Pinpoint the cell where the given text exists, returning its (x, y) midpoint coordinate. 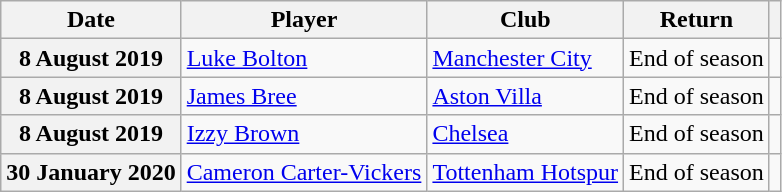
Aston Villa (526, 96)
Izzy Brown (304, 134)
Return (697, 20)
Cameron Carter-Vickers (304, 172)
James Bree (304, 96)
Club (526, 20)
Tottenham Hotspur (526, 172)
Date (91, 20)
Player (304, 20)
30 January 2020 (91, 172)
Luke Bolton (304, 58)
Manchester City (526, 58)
Chelsea (526, 134)
